Find where the given text appears and provide that cell's center as [x, y] coordinate. 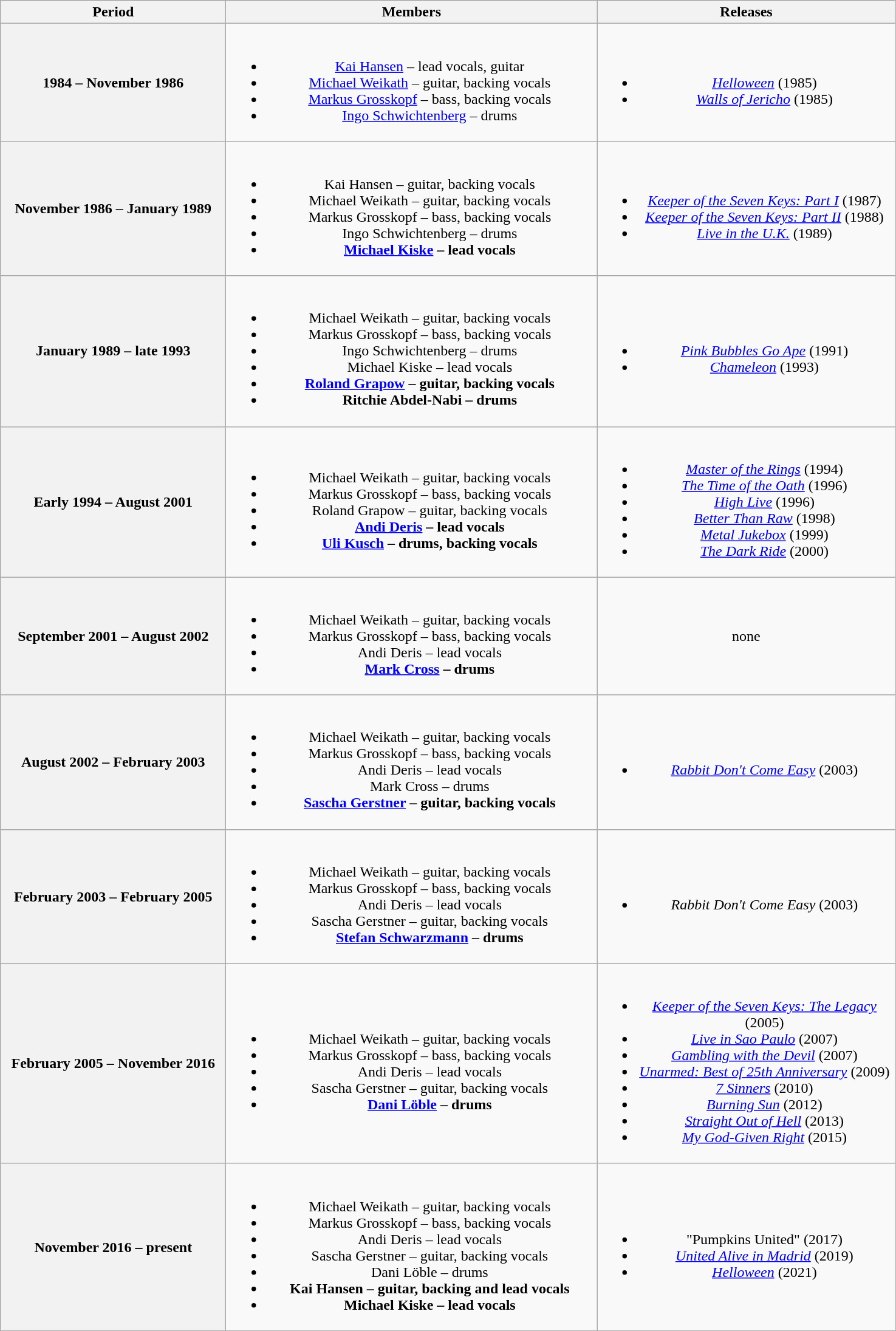
Michael Weikath – guitar, backing vocalsMarkus Grosskopf – bass, backing vocalsAndi Deris – lead vocalsMark Cross – drums [412, 636]
Releases [746, 12]
November 2016 – present [113, 1247]
February 2005 – November 2016 [113, 1063]
Period [113, 12]
January 1989 – late 1993 [113, 351]
1984 – November 1986 [113, 83]
Early 1994 – August 2001 [113, 502]
Members [412, 12]
August 2002 – February 2003 [113, 762]
Pink Bubbles Go Ape (1991)Chameleon (1993) [746, 351]
Keeper of the Seven Keys: Part I (1987)Keeper of the Seven Keys: Part II (1988)Live in the U.K. (1989) [746, 209]
February 2003 – February 2005 [113, 897]
Kai Hansen – lead vocals, guitarMichael Weikath – guitar, backing vocalsMarkus Grosskopf – bass, backing vocalsIngo Schwichtenberg – drums [412, 83]
none [746, 636]
September 2001 – August 2002 [113, 636]
Helloween (1985)Walls of Jericho (1985) [746, 83]
Master of the Rings (1994)The Time of the Oath (1996)High Live (1996)Better Than Raw (1998)Metal Jukebox (1999)The Dark Ride (2000) [746, 502]
November 1986 – January 1989 [113, 209]
"Pumpkins United" (2017)United Alive in Madrid (2019)Helloween (2021) [746, 1247]
